Detect which cell encompasses the target text, then output its [x, y] center coordinate. 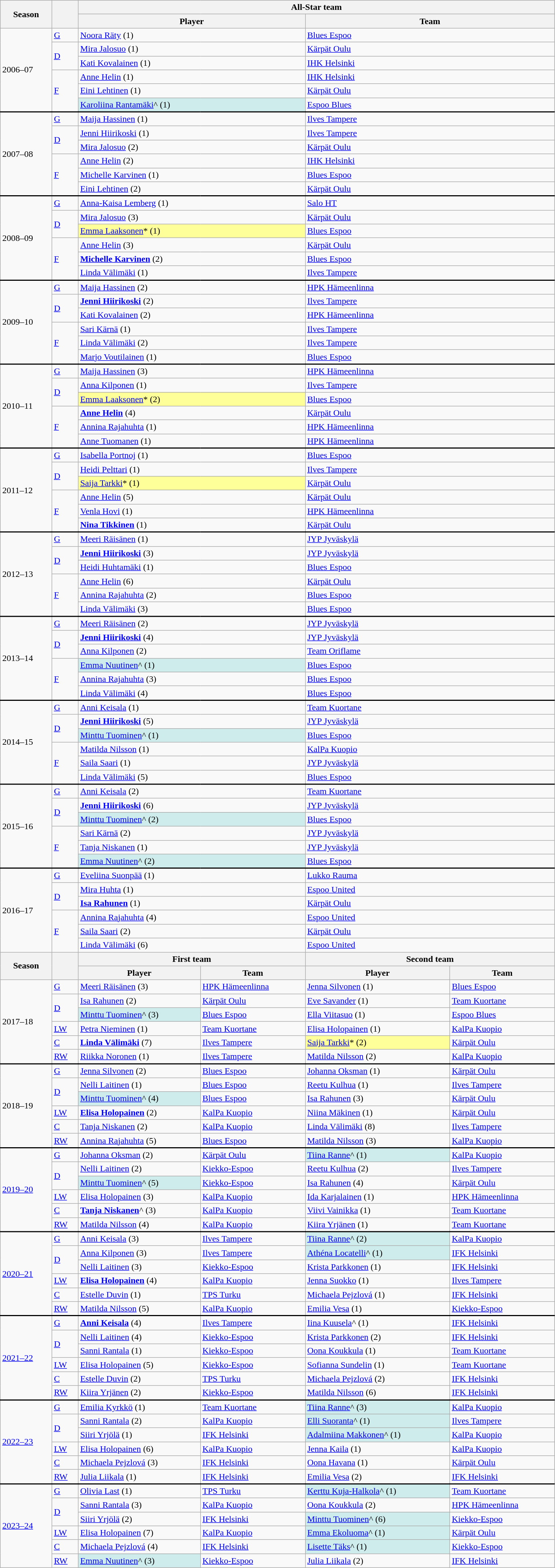
Emma Laaksonen* (2) [192, 399]
Reetu Kulhua (1) [378, 1085]
Viivi Vainikka (1) [378, 1210]
Saija Tarkki* (2) [378, 1042]
Jenni Hiirikoski (4) [192, 637]
Emma Laaksonen* (1) [192, 231]
2011–12 [26, 490]
Iina Kuusela^ (1) [378, 1323]
2019–20 [26, 1190]
Linda Välimäki (8) [378, 1126]
Linda Välimäki (1) [192, 273]
Isa Rahunen (2) [139, 1001]
Elli Suoranta^ (1) [378, 1421]
Anni Keisala (3) [139, 1239]
Marjo Voutilainen (1) [192, 357]
2017–18 [26, 1021]
Kerttu Kuja-Halkola^ (1) [378, 1491]
Maija Hassinen (3) [192, 371]
Tiina Ranne^ (2) [378, 1239]
Nelli Laitinen (1) [139, 1085]
Heidi Huhtamäki (1) [192, 567]
Ella Viitasuo (1) [378, 1015]
Adalmiina Makkonen^ (1) [378, 1435]
Matilda Nilsson (6) [378, 1393]
2020–21 [26, 1274]
Tanja Niskanen^ (3) [139, 1210]
Venla Hovi (1) [192, 511]
Nelli Laitinen (4) [139, 1337]
Elisa Holopainen (5) [139, 1365]
Sanni Rantala (3) [139, 1505]
Anni Keisala (4) [139, 1323]
Jenna Kaila (1) [378, 1449]
Emma Nuutinen^ (1) [192, 665]
Mira Jalosuo (1) [192, 49]
Mira Huhta (1) [192, 889]
2009–10 [26, 322]
Niina Mäkinen (1) [378, 1112]
Emilia Vesa (2) [378, 1477]
Second team [430, 959]
Lisette Täks^ (1) [378, 1547]
Anne Helin (3) [192, 245]
Isa Rahunen (3) [378, 1099]
Meeri Räisänen (1) [192, 539]
Tanja Niskanen (1) [192, 847]
Minttu Tuominen^ (5) [139, 1183]
Michaela Pejzlová (4) [139, 1547]
Annina Rajahuhta (4) [192, 917]
Estelle Duvin (2) [139, 1379]
Emilia Kyrkkö (1) [139, 1407]
Saila Saari (1) [192, 763]
Meeri Räisänen (2) [192, 623]
Tiina Ranne^ (3) [378, 1407]
2012–13 [26, 574]
Saila Saari (2) [192, 931]
Salo HT [430, 203]
Jenna Silvonen (2) [139, 1070]
Jenni Hiirikoski (6) [192, 805]
Elisa Holopainen (7) [139, 1533]
Anne Helin (4) [192, 413]
Annina Rajahuhta (1) [192, 427]
Sanni Rantala (2) [139, 1421]
Oona Koukkula (2) [378, 1505]
Siiri Yrjölä (2) [139, 1519]
Krista Parkkonen (1) [378, 1267]
Olivia Last (1) [139, 1491]
Emma Nuutinen^ (3) [139, 1561]
Emma Nuutinen^ (2) [192, 861]
Anni Keisala (1) [192, 707]
Kiira Yrjänen (2) [139, 1393]
Matilda Nilsson (5) [139, 1309]
2014–15 [26, 742]
Elisa Holopainen (4) [139, 1281]
2023–24 [26, 1526]
Michaela Pejzlová (3) [139, 1463]
Julia Liikala (1) [139, 1477]
Jenna Silvonen (1) [378, 987]
Anna Kilponen (1) [192, 385]
2016–17 [26, 910]
Anne Helin (1) [192, 77]
Noora Räty (1) [192, 35]
Jenni Hiirikoski (2) [192, 301]
2007–08 [26, 154]
Linda Välimäki (2) [192, 343]
Eve Savander (1) [378, 1001]
Isa Rahunen (1) [192, 903]
Annina Rajahuhta (5) [139, 1141]
Matilda Nilsson (4) [139, 1225]
Petra Nieminen (1) [139, 1028]
Linda Välimäki (7) [139, 1042]
Eini Lehtinen (2) [192, 189]
Lukko Rauma [430, 875]
Eveliina Suonpää (1) [192, 875]
Michelle Karvinen (1) [192, 175]
Anne Helin (2) [192, 161]
2018–19 [26, 1106]
First team [192, 959]
Isa Rahunen (4) [378, 1183]
Linda Välimäki (4) [192, 693]
Estelle Duvin (1) [139, 1295]
Emma Ekoluoma^ (1) [378, 1533]
Annina Rajahuhta (2) [192, 595]
Anne Helin (6) [192, 581]
2008–09 [26, 238]
Reetu Kulhua (2) [378, 1169]
Johanna Oksman (1) [378, 1070]
Elisa Holopainen (1) [378, 1028]
Minttu Tuominen^ (6) [378, 1519]
Sofianna Sundelin (1) [378, 1365]
Heidi Pelttari (1) [192, 469]
Oona Koukkula (1) [378, 1351]
Minttu Tuominen^ (3) [139, 1015]
Tanja Niskanen (2) [139, 1126]
Jenni Hiirikoski (1) [192, 133]
Eini Lehtinen (1) [192, 91]
Nina Tikkinen (1) [192, 525]
2021–22 [26, 1358]
2006–07 [26, 70]
Anni Keisala (2) [192, 791]
Jenni Hiirikoski (5) [192, 721]
Matilda Nilsson (1) [192, 749]
Linda Välimäki (6) [192, 945]
2010–11 [26, 406]
Michaela Pejzlová (2) [378, 1379]
Oona Havana (1) [378, 1463]
Kiira Yrjänen (1) [378, 1225]
Anna-Kaisa Lemberg (1) [192, 203]
Nelli Laitinen (2) [139, 1169]
Maija Hassinen (1) [192, 119]
Matilda Nilsson (3) [378, 1141]
Matilda Nilsson (2) [378, 1057]
Krista Parkkonen (2) [378, 1337]
Michaela Pejzlová (1) [378, 1295]
Sari Kärnä (1) [192, 329]
Elisa Holopainen (3) [139, 1197]
Kati Kovalainen (1) [192, 63]
Maija Hassinen (2) [192, 287]
Athéna Locatelli^ (1) [378, 1253]
Johanna Oksman (2) [139, 1155]
2013–14 [26, 658]
Riikka Noronen (1) [139, 1057]
Team Oriflame [430, 651]
Elisa Holopainen (2) [139, 1112]
Ida Karjalainen (1) [378, 1197]
Anne Helin (5) [192, 497]
Michelle Karvinen (2) [192, 259]
Sanni Rantala (1) [139, 1351]
Julia Liikala (2) [378, 1561]
Jenna Suokko (1) [378, 1281]
Meeri Räisänen (3) [139, 987]
Minttu Tuominen^ (4) [139, 1099]
All-Star team [316, 7]
Linda Välimäki (3) [192, 609]
Emilia Vesa (1) [378, 1309]
2015–16 [26, 826]
Karoliina Rantamäki^ (1) [192, 105]
Linda Välimäki (5) [192, 777]
Jenni Hiirikoski (3) [192, 553]
Isabella Portnoj (1) [192, 456]
Elisa Holopainen (6) [139, 1449]
Nelli Laitinen (3) [139, 1267]
Siiri Yrjölä (1) [139, 1435]
Minttu Tuominen^ (1) [192, 735]
Annina Rajahuhta (3) [192, 679]
Anna Kilponen (3) [139, 1253]
Anne Tuomanen (1) [192, 441]
Anna Kilponen (2) [192, 651]
Sari Kärnä (2) [192, 833]
Kati Kovalainen (2) [192, 315]
Saija Tarkki* (1) [192, 483]
Tiina Ranne^ (1) [378, 1155]
Minttu Tuominen^ (2) [192, 819]
2022–23 [26, 1442]
Mira Jalosuo (3) [192, 217]
Mira Jalosuo (2) [192, 147]
